Search for the cell housing the specified text and yield its (X, Y) center coordinate. 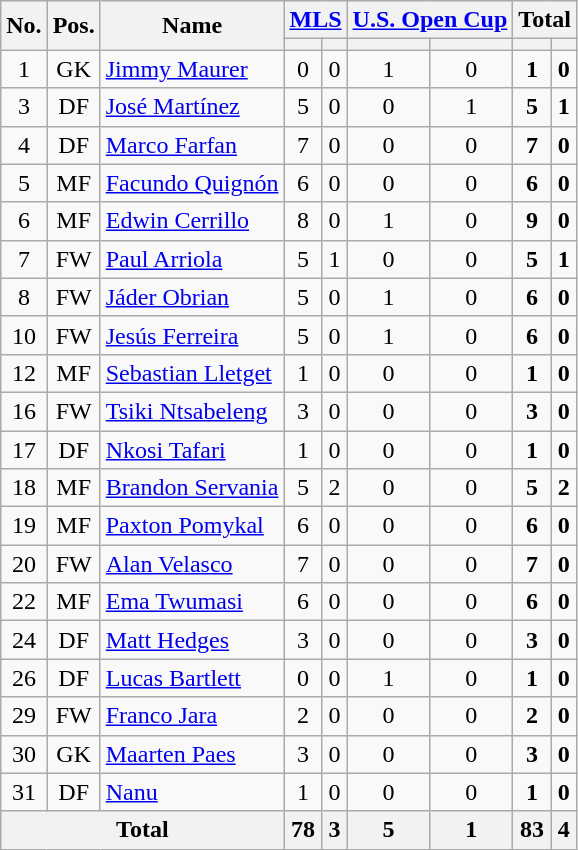
83 (532, 830)
12 (24, 373)
Jesús Ferreira (192, 335)
Paul Arriola (192, 259)
31 (24, 792)
Franco Jara (192, 716)
22 (24, 602)
Jimmy Maurer (192, 69)
Name (192, 26)
29 (24, 716)
Ema Twumasi (192, 602)
18 (24, 488)
Brandon Servania (192, 488)
Tsiki Ntsabeleng (192, 411)
16 (24, 411)
26 (24, 678)
Nanu (192, 792)
Paxton Pomykal (192, 526)
19 (24, 526)
Marco Farfan (192, 145)
30 (24, 754)
José Martínez (192, 107)
Edwin Cerrillo (192, 221)
Facundo Quignón (192, 183)
U.S. Open Cup (430, 20)
No. (24, 26)
Sebastian Lletget (192, 373)
78 (303, 830)
Alan Velasco (192, 564)
Matt Hedges (192, 640)
Jáder Obrian (192, 297)
Nkosi Tafari (192, 449)
17 (24, 449)
10 (24, 335)
Lucas Bartlett (192, 678)
MLS (316, 20)
Maarten Paes (192, 754)
Pos. (74, 26)
20 (24, 564)
9 (532, 221)
24 (24, 640)
